Return the [X, Y] coordinate for the center point of the cell that contains the specified text.  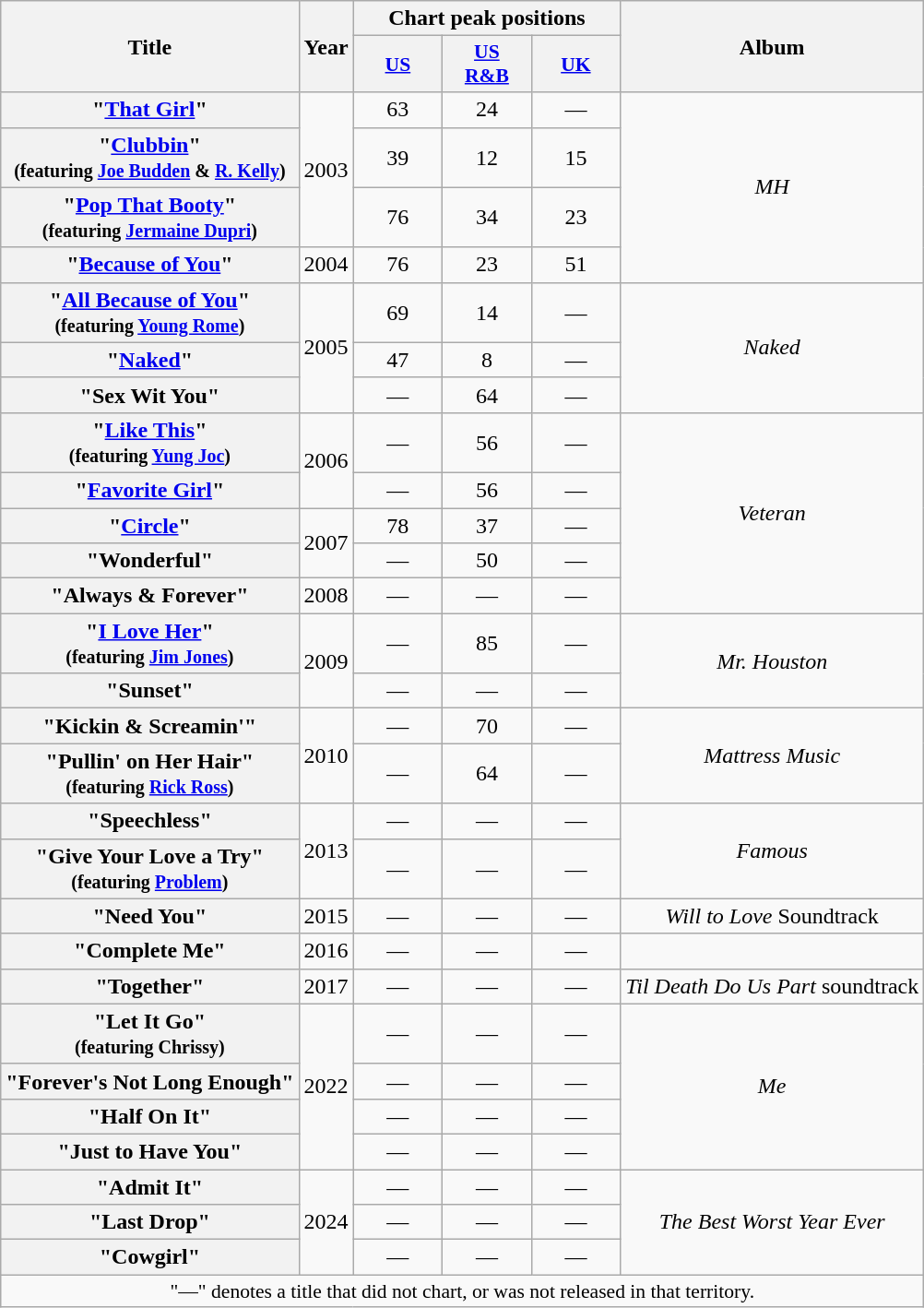
Veteran [773, 513]
"Together" [149, 986]
USR&B [487, 65]
"Always & Forever" [149, 596]
15 [575, 157]
78 [398, 525]
2005 [326, 347]
"Clubbin" (featuring Joe Budden & R. Kelly) [149, 157]
70 [487, 726]
"Just to Have You" [149, 1151]
"Let It Go"(featuring Chrissy) [149, 1033]
"Because of You" [149, 265]
2010 [326, 756]
"Give Your Love a Try" (featuring Problem) [149, 869]
34 [487, 218]
2006 [326, 459]
2007 [326, 542]
Will to Love Soundtrack [773, 916]
"I Love Her" (featuring Jim Jones) [149, 644]
"Cowgirl" [149, 1257]
69 [398, 312]
"Last Drop" [149, 1222]
"Naked" [149, 360]
"Circle" [149, 525]
63 [398, 110]
8 [487, 360]
Album [773, 46]
"Need You" [149, 916]
Naked [773, 347]
2009 [326, 660]
Title [149, 46]
MH [773, 187]
"Kickin & Screamin'" [149, 726]
2016 [326, 951]
50 [487, 561]
2022 [326, 1087]
"Pullin' on Her Hair" (featuring Rick Ross) [149, 773]
24 [487, 110]
"Sex Wit You" [149, 395]
12 [487, 157]
"—" denotes a title that did not chart, or was not released in that territory. [463, 1291]
UK [575, 65]
51 [575, 265]
2013 [326, 850]
47 [398, 360]
US [398, 65]
"Pop That Booty" (featuring Jermaine Dupri) [149, 218]
2024 [326, 1222]
"All Because of You" (featuring Young Rome) [149, 312]
85 [487, 644]
"Favorite Girl" [149, 490]
Year [326, 46]
Til Death Do Us Part soundtrack [773, 986]
Famous [773, 850]
14 [487, 312]
The Best Worst Year Ever [773, 1222]
"Half On It" [149, 1116]
39 [398, 157]
"Speechless" [149, 821]
"Forever's Not Long Enough" [149, 1081]
"Wonderful" [149, 561]
37 [487, 525]
"Like This" (featuring Yung Joc) [149, 443]
2017 [326, 986]
"Admit It" [149, 1187]
2008 [326, 596]
Mr. Houston [773, 660]
2003 [326, 170]
Chart peak positions [487, 18]
Mattress Music [773, 756]
"That Girl" [149, 110]
"Sunset" [149, 691]
Me [773, 1087]
"Complete Me" [149, 951]
2004 [326, 265]
2015 [326, 916]
